Pinpoint the cell where the given text exists, returning its [x, y] midpoint coordinate. 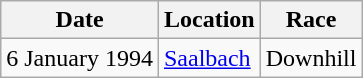
6 January 1994 [80, 58]
Location [209, 20]
Downhill [311, 58]
Saalbach [209, 58]
Race [311, 20]
Date [80, 20]
